Capture the cell that displays the provided text and extract its [x, y] central coordinate. 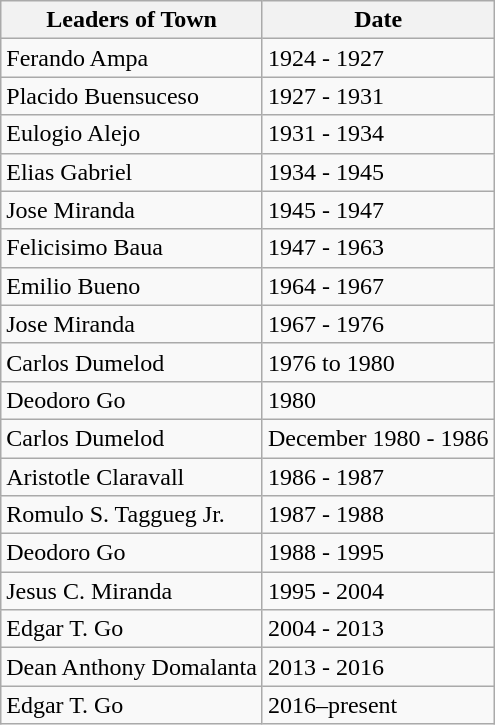
1927 - 1931 [378, 96]
1980 [378, 400]
Eulogio Alejo [132, 134]
Elias Gabriel [132, 172]
1988 - 1995 [378, 553]
Felicisimo Baua [132, 248]
1931 - 1934 [378, 134]
Dean Anthony Domalanta [132, 667]
December 1980 - 1986 [378, 438]
1986 - 1987 [378, 477]
Aristotle Claravall [132, 477]
1995 - 2004 [378, 591]
Jesus C. Miranda [132, 591]
1947 - 1963 [378, 248]
2013 - 2016 [378, 667]
2004 - 2013 [378, 629]
Emilio Bueno [132, 286]
Placido Buensuceso [132, 96]
Leaders of Town [132, 20]
1976 to 1980 [378, 362]
1964 - 1967 [378, 286]
Date [378, 20]
1924 - 1927 [378, 58]
2016–present [378, 705]
1934 - 1945 [378, 172]
1945 - 1947 [378, 210]
Ferando Ampa [132, 58]
1987 - 1988 [378, 515]
Romulo S. Taggueg Jr. [132, 515]
1967 - 1976 [378, 324]
